Detect which cell encompasses the target text, then output its [x, y] center coordinate. 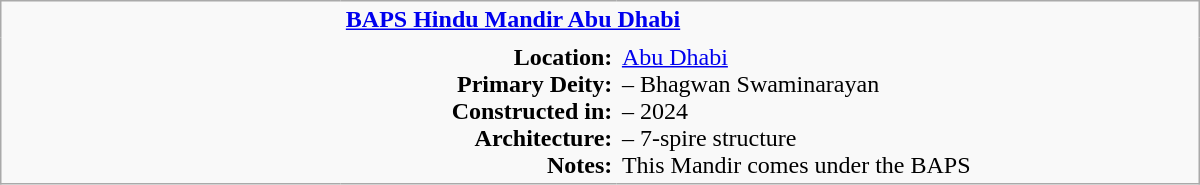
Location:Primary Deity:Constructed in:Architecture:Notes: [479, 110]
BAPS Hindu Mandir Abu Dhabi [770, 20]
Abu Dhabi – Bhagwan Swaminarayan– 2024– 7-spire structureThis Mandir comes under the BAPS [908, 110]
